Extract the [X, Y] coordinate from the center of the cell holding the provided text.  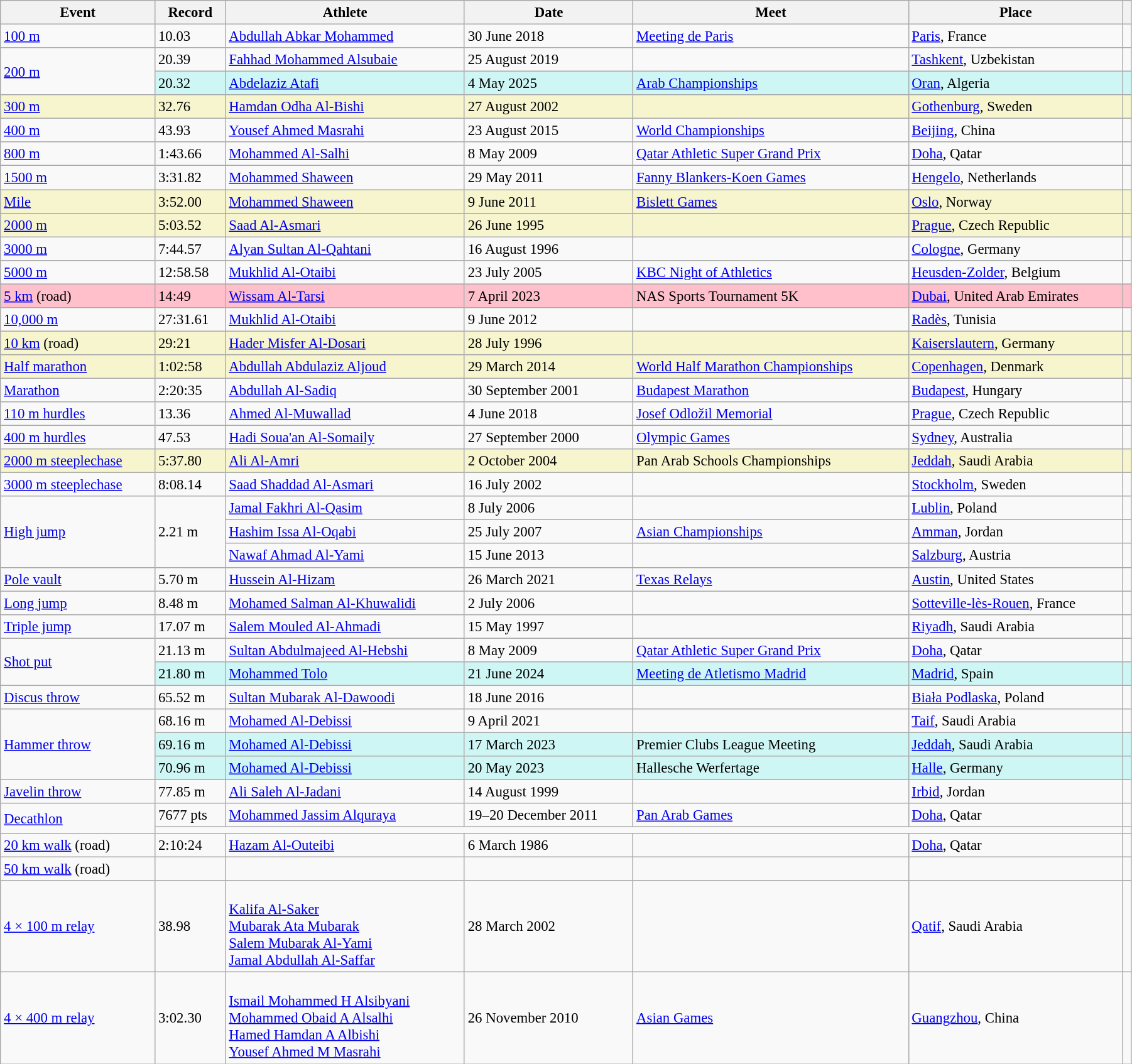
69.16 m [190, 744]
Paris, France [1015, 36]
Place [1015, 13]
Ali Al-Amri [345, 461]
7:44.57 [190, 249]
10,000 m [78, 320]
Josef Odložil Memorial [771, 414]
3000 m steeplechase [78, 485]
17 March 2023 [548, 744]
Pan Arab Games [771, 815]
Budapest Marathon [771, 390]
Asian Championships [771, 532]
16 August 1996 [548, 249]
26 March 2021 [548, 579]
Athlete [345, 13]
9 April 2021 [548, 721]
1:02:58 [190, 367]
14 August 1999 [548, 792]
Alyan Sultan Al-Qahtani [345, 249]
6 March 1986 [548, 845]
8:08.14 [190, 485]
Mohammed Al-Salhi [345, 154]
15 May 1997 [548, 626]
Salem Mouled Al-Ahmadi [345, 626]
Nawaf Ahmad Al-Yami [345, 556]
800 m [78, 154]
Kalifa Al-SakerMubarak Ata MubarakSalem Mubarak Al-YamiJamal Abdullah Al-Saffar [345, 926]
Budapest, Hungary [1015, 390]
26 June 1995 [548, 225]
Riyadh, Saudi Arabia [1015, 626]
Decathlon [78, 818]
17.07 m [190, 626]
20.32 [190, 84]
Lublin, Poland [1015, 508]
Beijing, China [1015, 131]
World Championships [771, 131]
Hadi Soua'an Al-Somaily [345, 438]
Biała Podlaska, Poland [1015, 697]
High jump [78, 531]
Abdelaziz Atafi [345, 84]
27:31.61 [190, 320]
65.52 m [190, 697]
Hussein Al-Hizam [345, 579]
Half marathon [78, 367]
Record [190, 13]
4 June 2018 [548, 414]
KBC Night of Athletics [771, 272]
Olympic Games [771, 438]
29 May 2011 [548, 178]
Fahhad Mohammed Alsubaie [345, 60]
2 July 2006 [548, 603]
400 m hurdles [78, 438]
68.16 m [190, 721]
Amman, Jordan [1015, 532]
Madrid, Spain [1015, 674]
7 April 2023 [548, 296]
2000 m [78, 225]
14:49 [190, 296]
Hader Misfer Al-Dosari [345, 343]
Copenhagen, Denmark [1015, 367]
NAS Sports Tournament 5K [771, 296]
Hamdan Odha Al-Bishi [345, 107]
Javelin throw [78, 792]
5 km (road) [78, 296]
3:02.30 [190, 1018]
32.76 [190, 107]
Long jump [78, 603]
77.85 m [190, 792]
Austin, United States [1015, 579]
Fanny Blankers-Koen Games [771, 178]
Pan Arab Schools Championships [771, 461]
5:37.80 [190, 461]
9 June 2012 [548, 320]
Sultan Abdulmajeed Al-Hebshi [345, 650]
47.53 [190, 438]
16 July 2002 [548, 485]
Mohammed Tolo [345, 674]
7677 pts [190, 815]
10 km (road) [78, 343]
Texas Relays [771, 579]
2:10:24 [190, 845]
Salzburg, Austria [1015, 556]
Mile [78, 202]
Oran, Algeria [1015, 84]
Kaiserslautern, Germany [1015, 343]
Sultan Mubarak Al-Dawoodi [345, 697]
5.70 m [190, 579]
28 March 2002 [548, 926]
Marathon [78, 390]
Bislett Games [771, 202]
Sydney, Australia [1015, 438]
Event [78, 13]
100 m [78, 36]
Wissam Al-Tarsi [345, 296]
8 July 2006 [548, 508]
21.13 m [190, 650]
8.48 m [190, 603]
Saad Al-Asmari [345, 225]
38.98 [190, 926]
Ali Saleh Al-Jadani [345, 792]
Irbid, Jordan [1015, 792]
400 m [78, 131]
2000 m steeplechase [78, 461]
Date [548, 13]
20 km walk (road) [78, 845]
23 August 2015 [548, 131]
4 May 2025 [548, 84]
Asian Games [771, 1018]
25 July 2007 [548, 532]
Shot put [78, 662]
21 June 2024 [548, 674]
50 km walk (road) [78, 869]
19–20 December 2011 [548, 815]
20.39 [190, 60]
Abdullah Abkar Mohammed [345, 36]
Triple jump [78, 626]
Hazam Al-Outeibi [345, 845]
30 September 2001 [548, 390]
Hashim Issa Al-Oqabi [345, 532]
2 October 2004 [548, 461]
Saad Shaddad Al-Asmari [345, 485]
Meeting de Paris [771, 36]
Qatif, Saudi Arabia [1015, 926]
12:58.58 [190, 272]
28 July 1996 [548, 343]
200 m [78, 72]
43.93 [190, 131]
2.21 m [190, 531]
15 June 2013 [548, 556]
27 August 2002 [548, 107]
300 m [78, 107]
Abdullah Al-Sadiq [345, 390]
Mohammed Jassim Alquraya [345, 815]
Discus throw [78, 697]
Abdullah Abdulaziz Aljoud [345, 367]
Taif, Saudi Arabia [1015, 721]
Jamal Fakhri Al-Qasim [345, 508]
Gothenburg, Sweden [1015, 107]
20 May 2023 [548, 768]
Mohamed Salman Al-Khuwalidi [345, 603]
Halle, Germany [1015, 768]
Arab Championships [771, 84]
Ahmed Al-Muwallad [345, 414]
Yousef Ahmed Masrahi [345, 131]
1500 m [78, 178]
10.03 [190, 36]
Meet [771, 13]
Hengelo, Netherlands [1015, 178]
Guangzhou, China [1015, 1018]
27 September 2000 [548, 438]
Premier Clubs League Meeting [771, 744]
29 March 2014 [548, 367]
Heusden-Zolder, Belgium [1015, 272]
26 November 2010 [548, 1018]
21.80 m [190, 674]
Sotteville-lès-Rouen, France [1015, 603]
5:03.52 [190, 225]
Meeting de Atletismo Madrid [771, 674]
9 June 2011 [548, 202]
23 July 2005 [548, 272]
13.36 [190, 414]
2:20:35 [190, 390]
25 August 2019 [548, 60]
18 June 2016 [548, 697]
Pole vault [78, 579]
30 June 2018 [548, 36]
3:52.00 [190, 202]
Hallesche Werfertage [771, 768]
29:21 [190, 343]
Oslo, Norway [1015, 202]
Cologne, Germany [1015, 249]
World Half Marathon Championships [771, 367]
3:31.82 [190, 178]
1:43.66 [190, 154]
Dubai, United Arab Emirates [1015, 296]
70.96 m [190, 768]
Radès, Tunisia [1015, 320]
Hammer throw [78, 745]
3000 m [78, 249]
110 m hurdles [78, 414]
4 × 100 m relay [78, 926]
Ismail Mohammed H AlsibyaniMohammed Obaid A AlsalhiHamed Hamdan A AlbishiYousef Ahmed M Masrahi [345, 1018]
5000 m [78, 272]
Stockholm, Sweden [1015, 485]
4 × 400 m relay [78, 1018]
Tashkent, Uzbekistan [1015, 60]
